Output the [x, y] coordinate of the center of the cell containing the given text.  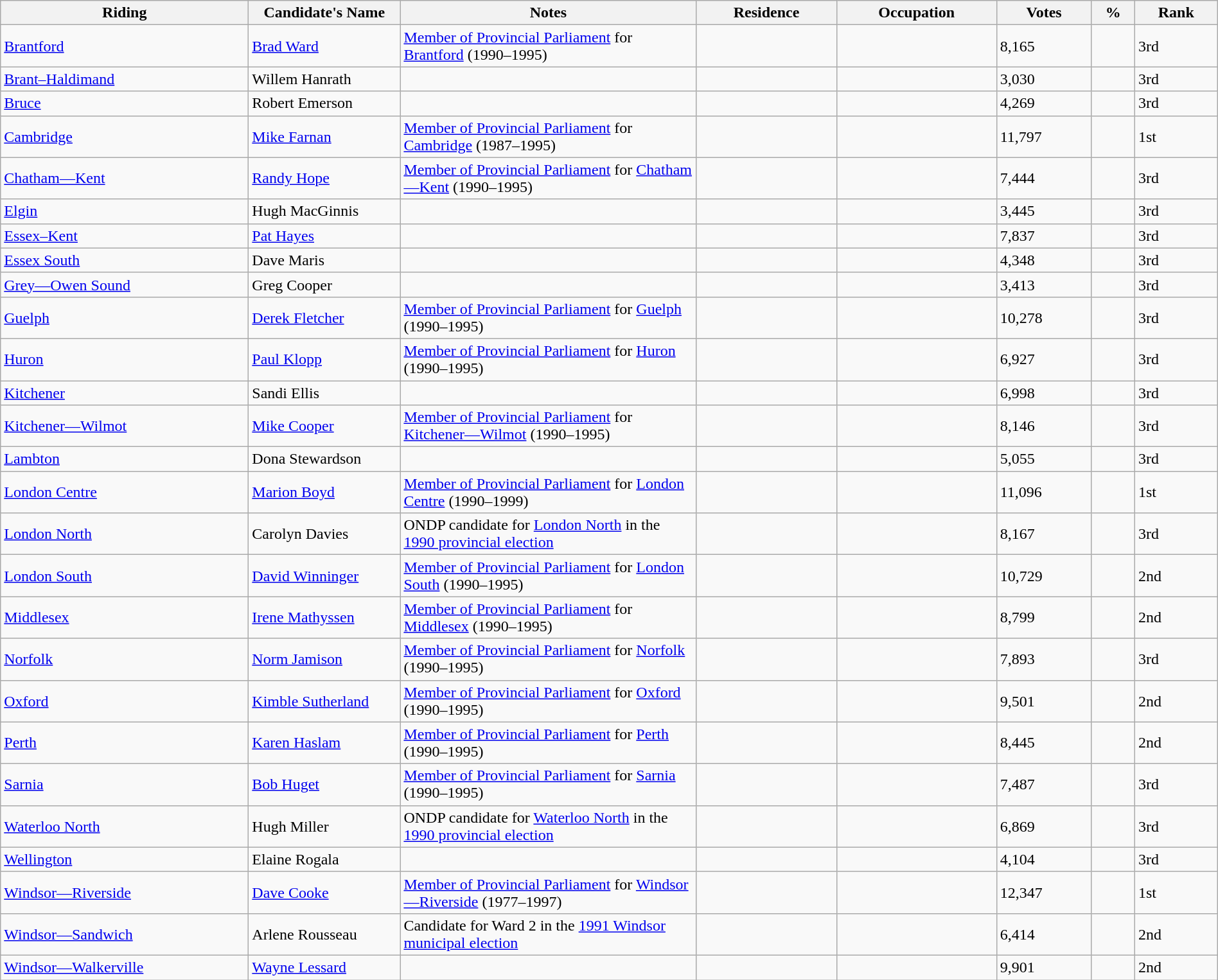
6,927 [1044, 360]
9,501 [1044, 701]
8,445 [1044, 742]
Carolyn Davies [324, 534]
Candidate's Name [324, 13]
Oxford [125, 701]
Waterloo North [125, 826]
Derek Fletcher [324, 317]
Elaine Rogala [324, 859]
Grey—Owen Sound [125, 284]
Windsor—Sandwich [125, 934]
Brant–Haldimand [125, 79]
11,797 [1044, 136]
Residence [766, 13]
Member of Provincial Parliament for Brantford (1990–1995) [549, 46]
% [1113, 13]
Bruce [125, 103]
12,347 [1044, 893]
Marion Boyd [324, 492]
Karen Haslam [324, 742]
London South [125, 575]
Cambridge [125, 136]
Member of Provincial Parliament for Oxford (1990–1995) [549, 701]
Member of Provincial Parliament for London Centre (1990–1999) [549, 492]
3,030 [1044, 79]
Member of Provincial Parliament for Middlesex (1990–1995) [549, 618]
7,893 [1044, 659]
Huron [125, 360]
Elgin [125, 211]
10,729 [1044, 575]
Norfolk [125, 659]
Randy Hope [324, 179]
Hugh MacGinnis [324, 211]
Member of Provincial Parliament for Windsor—Riverside (1977–1997) [549, 893]
Paul Klopp [324, 360]
Willem Hanrath [324, 79]
Kitchener—Wilmot [125, 426]
4,269 [1044, 103]
ONDP candidate for Waterloo North in the 1990 provincial election [549, 826]
10,278 [1044, 317]
Essex South [125, 260]
ONDP candidate for London North in the 1990 provincial election [549, 534]
Windsor—Riverside [125, 893]
7,444 [1044, 179]
Sarnia [125, 785]
4,348 [1044, 260]
3,413 [1044, 284]
Member of Provincial Parliament for Perth (1990–1995) [549, 742]
Norm Jamison [324, 659]
Middlesex [125, 618]
4,104 [1044, 859]
Dave Cooke [324, 893]
Riding [125, 13]
Guelph [125, 317]
5,055 [1044, 459]
Kimble Sutherland [324, 701]
3,445 [1044, 211]
Arlene Rousseau [324, 934]
Member of Provincial Parliament for Kitchener—Wilmot (1990–1995) [549, 426]
Mike Farnan [324, 136]
6,998 [1044, 392]
Irene Mathyssen [324, 618]
Bob Huget [324, 785]
Pat Hayes [324, 236]
Notes [549, 13]
David Winninger [324, 575]
8,146 [1044, 426]
7,837 [1044, 236]
London North [125, 534]
6,869 [1044, 826]
8,799 [1044, 618]
Member of Provincial Parliament for Sarnia (1990–1995) [549, 785]
Dave Maris [324, 260]
Brad Ward [324, 46]
Kitchener [125, 392]
8,167 [1044, 534]
Candidate for Ward 2 in the 1991 Windsor municipal election [549, 934]
Sandi Ellis [324, 392]
Mike Cooper [324, 426]
Windsor—Walkerville [125, 967]
Greg Cooper [324, 284]
Votes [1044, 13]
7,487 [1044, 785]
Lambton [125, 459]
9,901 [1044, 967]
Brantford [125, 46]
Hugh Miller [324, 826]
Robert Emerson [324, 103]
Wayne Lessard [324, 967]
Wellington [125, 859]
Dona Stewardson [324, 459]
Member of Provincial Parliament for Cambridge (1987–1995) [549, 136]
11,096 [1044, 492]
Rank [1176, 13]
London Centre [125, 492]
Essex–Kent [125, 236]
Member of Provincial Parliament for London South (1990–1995) [549, 575]
8,165 [1044, 46]
Member of Provincial Parliament for Guelph (1990–1995) [549, 317]
6,414 [1044, 934]
Member of Provincial Parliament for Norfolk (1990–1995) [549, 659]
Occupation [916, 13]
Chatham—Kent [125, 179]
Member of Provincial Parliament for Huron (1990–1995) [549, 360]
Perth [125, 742]
Member of Provincial Parliament for Chatham—Kent (1990–1995) [549, 179]
